Find where the given text appears and provide that cell's center as [X, Y] coordinate. 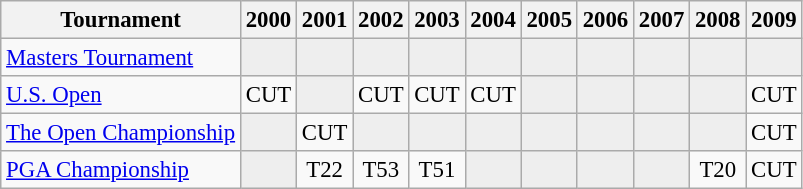
2006 [605, 20]
2008 [718, 20]
The Open Championship [121, 133]
2002 [381, 20]
2007 [661, 20]
PGA Championship [121, 170]
U.S. Open [121, 95]
2005 [549, 20]
T53 [381, 170]
Masters Tournament [121, 58]
2009 [774, 20]
T20 [718, 170]
T51 [437, 170]
2000 [268, 20]
T22 [325, 170]
2001 [325, 20]
2003 [437, 20]
2004 [493, 20]
Tournament [121, 20]
